Detect which cell encompasses the target text, then output its [x, y] center coordinate. 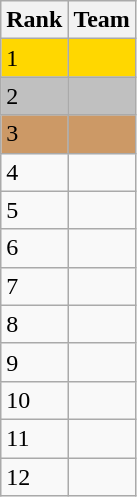
Rank [34, 20]
3 [34, 134]
5 [34, 210]
10 [34, 400]
1 [34, 58]
11 [34, 438]
9 [34, 362]
7 [34, 286]
12 [34, 477]
4 [34, 172]
Team [102, 20]
6 [34, 248]
2 [34, 96]
8 [34, 324]
